Provide the (X, Y) coordinate of the cell's center where the given text is located.  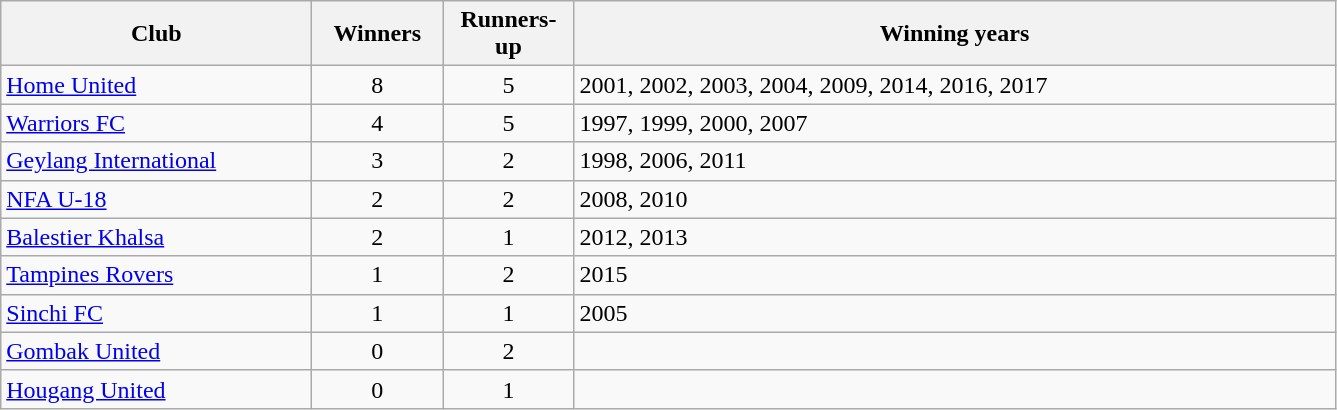
Winners (378, 34)
Geylang International (156, 161)
2008, 2010 (954, 199)
2001, 2002, 2003, 2004, 2009, 2014, 2016, 2017 (954, 85)
Balestier Khalsa (156, 237)
4 (378, 123)
1998, 2006, 2011 (954, 161)
Warriors FC (156, 123)
Hougang United (156, 389)
2015 (954, 275)
Tampines Rovers (156, 275)
2012, 2013 (954, 237)
3 (378, 161)
Sinchi FC (156, 313)
Gombak United (156, 351)
Home United (156, 85)
2005 (954, 313)
Runners-up (508, 34)
1997, 1999, 2000, 2007 (954, 123)
NFA U-18 (156, 199)
8 (378, 85)
Winning years (954, 34)
Club (156, 34)
